Find where the given text appears and provide that cell's center as (X, Y) coordinate. 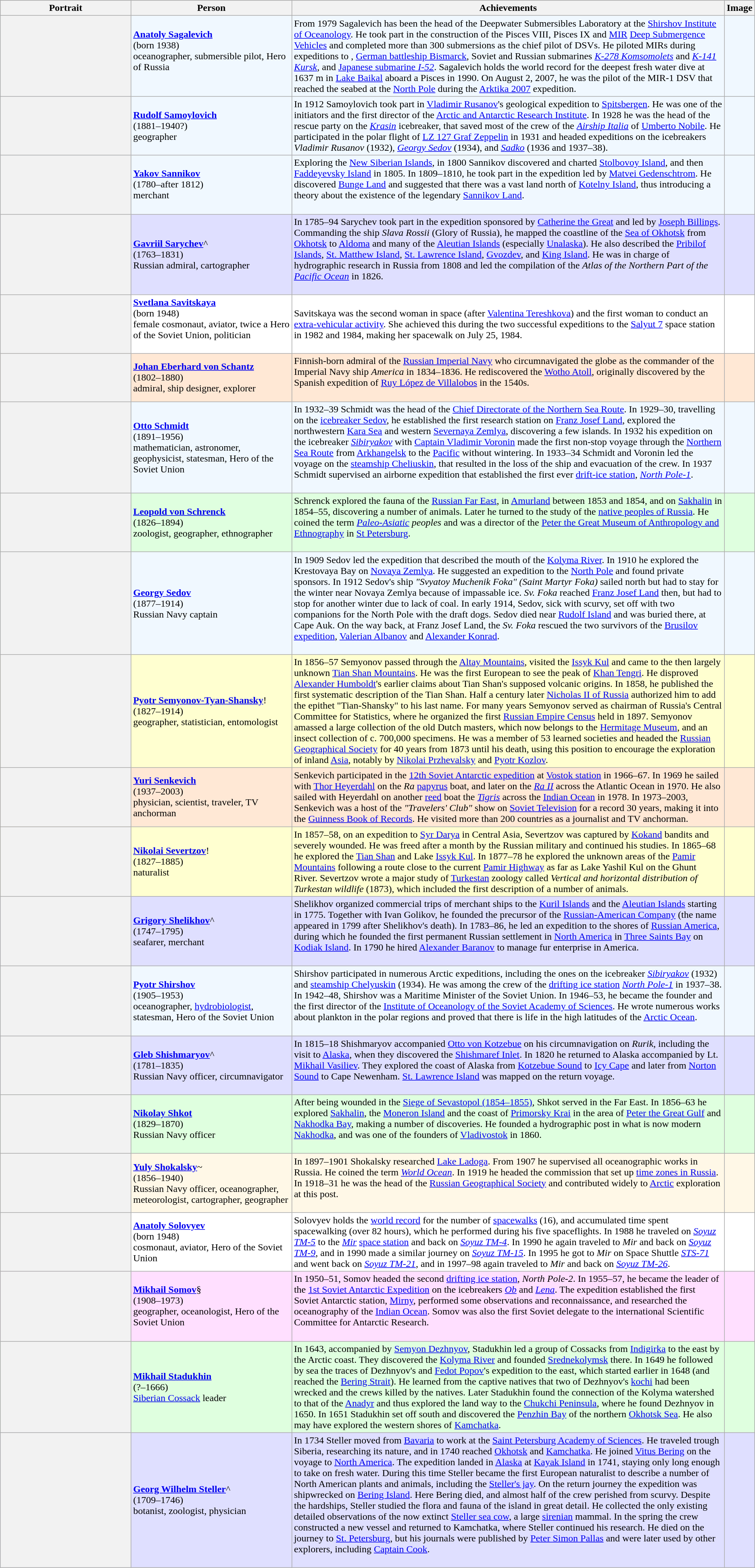
Grigory Shelikhov^ (1747–1795)seafarer, merchant (211, 931)
Mikhail Somov§(1908–1973)geographer, oceanologist, Hero of the Soviet Union (211, 1306)
Svetlana Savitskaya (born 1948)female cosmonaut, aviator, twice a Hero of the Soviet Union, politician (211, 324)
Rudolf Samoylovich(1881–1940?)geographer (211, 126)
Yakov Sannikov (1780–after 1812)merchant (211, 185)
Nikolai Severtzov!(1827–1885)naturalist (211, 861)
Person (211, 8)
Achievements (508, 8)
Leopold von Schrenck(1826–1894)zoologist, geographer, ethnographer (211, 522)
Yuri Senkevich(1937–2003)physician, scientist, traveler, TV anchorman (211, 797)
Nikolay Shkot(1829–1870)Russian Navy officer (211, 1124)
Gleb Shishmaryov^ (1781–1835)Russian Navy officer, circumnavigator (211, 1065)
Pyotr Semyonov-Tyan-Shansky!(1827–1914)geographer, statistician, entomologist (211, 711)
Mikhail Stadukhin(?–1666)Siberian Cossack leader (211, 1387)
Yuly Shokalsky~(1856–1940)Russian Navy officer, oceanographer, meteorologist, cartographer, geographer (211, 1183)
Portrait (66, 8)
Georg Wilhelm Steller^(1709–1746)botanist, zoologist, physician (211, 1500)
Georgy Sedov (1877–1914)Russian Navy captain (211, 603)
Pyotr Shirshov(1905–1953)oceanographer, hydrobiologist, statesman, Hero of the Soviet Union (211, 1001)
Otto Schmidt(1891–1956)mathematician, astronomer, geophysicist, statesman, Hero of the Soviet Union (211, 447)
Anatoly Sagalevich(born 1938)oceanographer, submersible pilot, Hero of Russia (211, 56)
Anatoly Solovyev(born 1948)cosmonaut, aviator, Hero of the Soviet Union (211, 1242)
Johan Eberhard von Schantz(1802–1880)admiral, ship designer, explorer (211, 377)
Gavriil Sarychev^(1763–1831)Russian admiral, cartographer (211, 254)
Image (740, 8)
